Scan for the cell matching the given text and deliver its (x, y) coordinate at center. 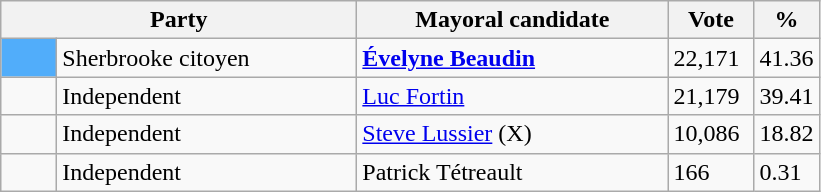
166 (711, 172)
Patrick Tétreault (512, 172)
22,171 (711, 58)
Sherbrooke citoyen (207, 58)
Évelyne Beaudin (512, 58)
18.82 (786, 134)
39.41 (786, 96)
% (786, 20)
Vote (711, 20)
Party (179, 20)
0.31 (786, 172)
21,179 (711, 96)
Luc Fortin (512, 96)
Steve Lussier (X) (512, 134)
10,086 (711, 134)
41.36 (786, 58)
Mayoral candidate (512, 20)
